Return [X, Y] of the center of cell containing provided text 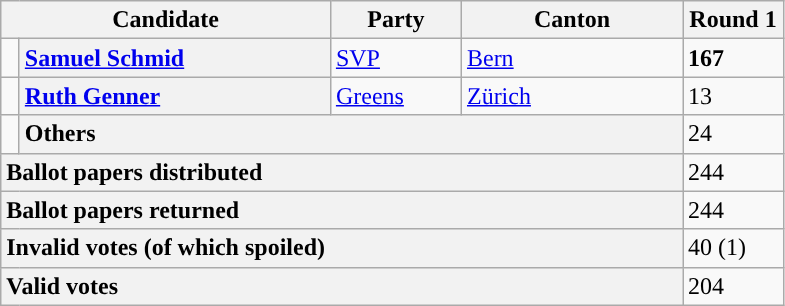
SVP [396, 58]
Others [350, 134]
167 [732, 58]
Greens [396, 96]
Invalid votes (of which spoiled) [342, 248]
Ballot papers distributed [342, 172]
24 [732, 134]
Valid votes [342, 286]
40 (1) [732, 248]
Canton [572, 20]
Bern [572, 58]
Round 1 [732, 20]
Party [396, 20]
Ballot papers returned [342, 210]
13 [732, 96]
Ruth Genner [174, 96]
Samuel Schmid [174, 58]
Zürich [572, 96]
Candidate [166, 20]
204 [732, 286]
